Capture the cell that displays the provided text and extract its [X, Y] central coordinate. 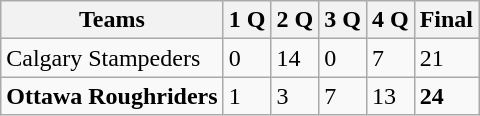
Final [446, 20]
14 [295, 58]
24 [446, 96]
Calgary Stampeders [112, 58]
3 [295, 96]
1 Q [247, 20]
3 Q [343, 20]
Teams [112, 20]
21 [446, 58]
13 [390, 96]
2 Q [295, 20]
Ottawa Roughriders [112, 96]
1 [247, 96]
4 Q [390, 20]
